Locate the cell with the specified text and output its [x, y] center coordinate. 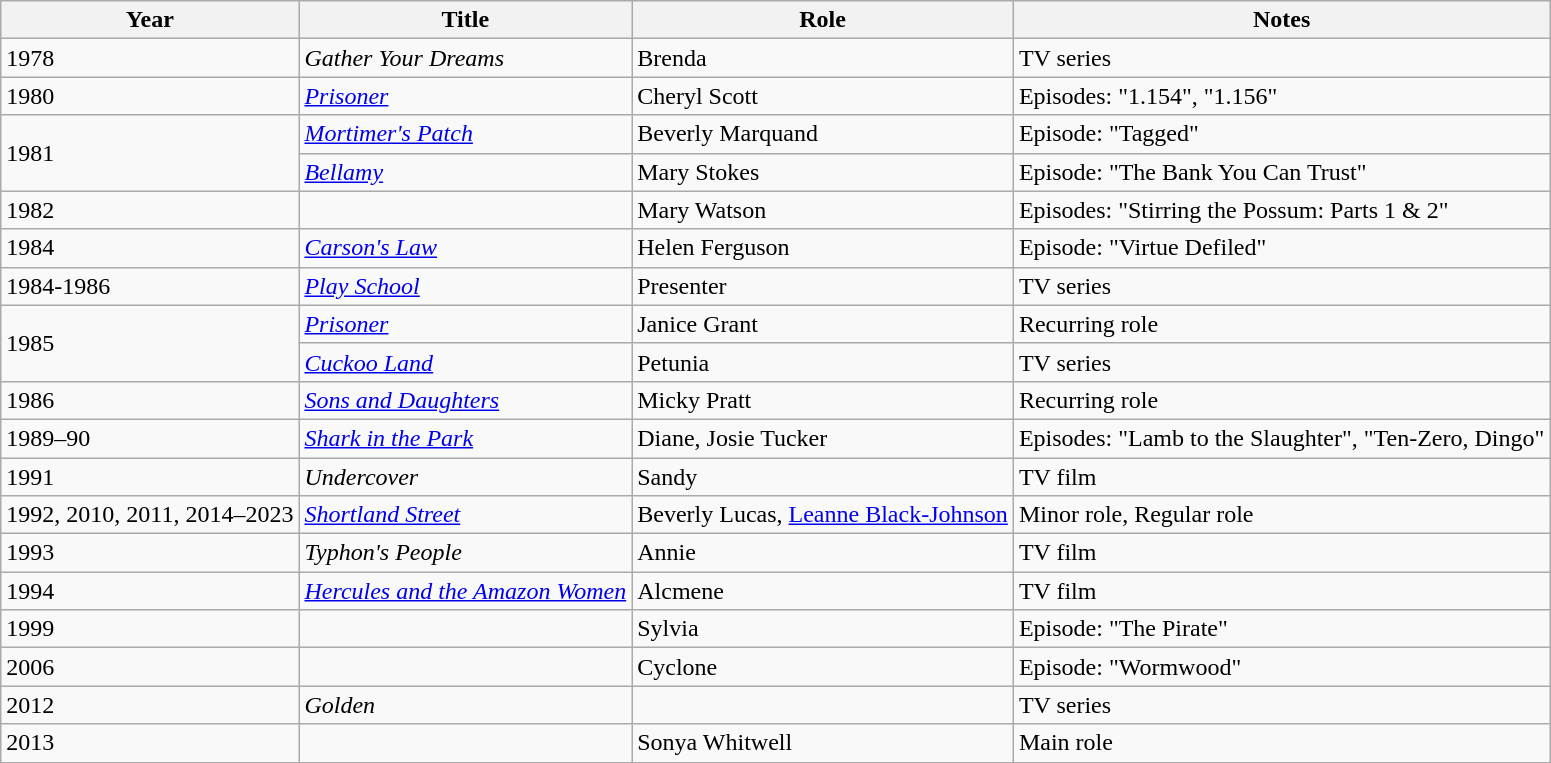
Episodes: "Lamb to the Slaughter", "Ten-Zero, Dingo" [1281, 438]
Episode: "The Bank You Can Trust" [1281, 172]
2012 [150, 705]
Episodes: "Stirring the Possum: Parts 1 & 2" [1281, 210]
1991 [150, 477]
Notes [1281, 20]
1999 [150, 629]
Undercover [466, 477]
Sylvia [823, 629]
1981 [150, 153]
Episodes: "1.154", "1.156" [1281, 96]
Petunia [823, 362]
1984-1986 [150, 286]
Janice Grant [823, 324]
Play School [466, 286]
Beverly Marquand [823, 134]
Mary Stokes [823, 172]
Helen Ferguson [823, 248]
1984 [150, 248]
Sonya Whitwell [823, 743]
Shortland Street [466, 515]
Typhon's People [466, 553]
Bellamy [466, 172]
1980 [150, 96]
Golden [466, 705]
1978 [150, 58]
1994 [150, 591]
Mortimer's Patch [466, 134]
Episode: "The Pirate" [1281, 629]
Role [823, 20]
Beverly Lucas, Leanne Black-Johnson [823, 515]
Minor role, Regular role [1281, 515]
Cyclone [823, 667]
Episode: "Tagged" [1281, 134]
Diane, Josie Tucker [823, 438]
Episode: "Wormwood" [1281, 667]
Presenter [823, 286]
1985 [150, 343]
Main role [1281, 743]
Title [466, 20]
Micky Pratt [823, 400]
Brenda [823, 58]
Hercules and the Amazon Women [466, 591]
Annie [823, 553]
1993 [150, 553]
Cheryl Scott [823, 96]
Cuckoo Land [466, 362]
Episode: "Virtue Defiled" [1281, 248]
Alcmene [823, 591]
Shark in the Park [466, 438]
Year [150, 20]
1986 [150, 400]
Sons and Daughters [466, 400]
1982 [150, 210]
2013 [150, 743]
1992, 2010, 2011, 2014–2023 [150, 515]
Gather Your Dreams [466, 58]
2006 [150, 667]
Carson's Law [466, 248]
Sandy [823, 477]
Mary Watson [823, 210]
1989–90 [150, 438]
